Return (X, Y) of the center of cell containing provided text 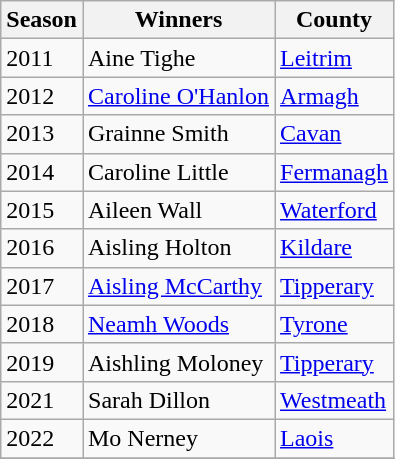
Neamh Woods (178, 324)
Cavan (334, 134)
2012 (42, 96)
Winners (178, 20)
Caroline Little (178, 172)
Aine Tighe (178, 58)
Kildare (334, 248)
2016 (42, 248)
2011 (42, 58)
2017 (42, 286)
Aisling Holton (178, 248)
2014 (42, 172)
Armagh (334, 96)
Aisling McCarthy (178, 286)
Tyrone (334, 324)
Leitrim (334, 58)
Grainne Smith (178, 134)
Aileen Wall (178, 210)
Aishling Moloney (178, 362)
Waterford (334, 210)
2015 (42, 210)
2022 (42, 438)
2019 (42, 362)
County (334, 20)
2021 (42, 400)
Caroline O'Hanlon (178, 96)
Fermanagh (334, 172)
Sarah Dillon (178, 400)
Mo Nerney (178, 438)
2018 (42, 324)
2013 (42, 134)
Season (42, 20)
Laois (334, 438)
Westmeath (334, 400)
